Provide the [x, y] coordinate of the cell's center where the given text is located.  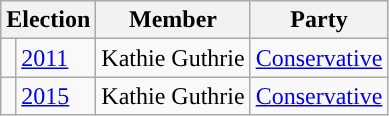
2011 [56, 58]
Party [319, 20]
Member [173, 20]
2015 [56, 96]
Election [48, 20]
